Capture the cell that displays the provided text and extract its (X, Y) central coordinate. 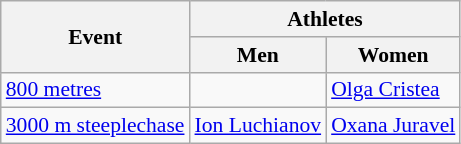
Ion Luchianov (258, 126)
Olga Cristea (393, 90)
3000 m steeplechase (96, 126)
Oxana Juravel (393, 126)
Event (96, 36)
Men (258, 55)
800 metres (96, 90)
Women (393, 55)
Athletes (326, 19)
